From the cell containing the given text, extract its center point as [X, Y] coordinate. 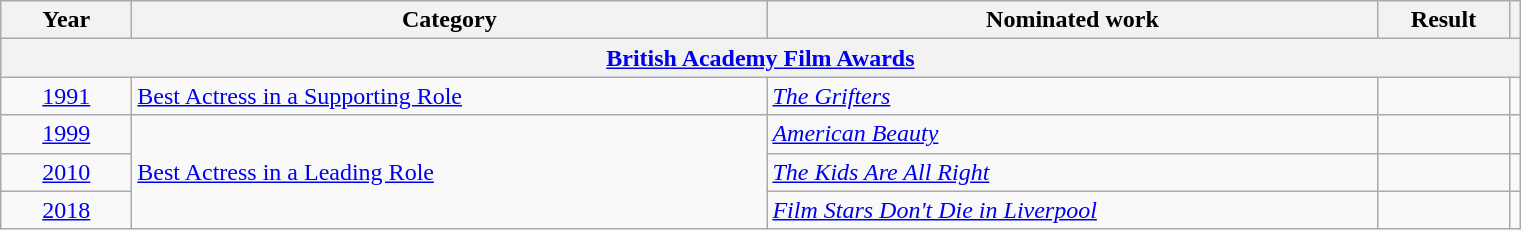
2010 [66, 172]
American Beauty [1072, 134]
Category [450, 20]
Nominated work [1072, 20]
The Grifters [1072, 96]
Result [1444, 20]
Film Stars Don't Die in Liverpool [1072, 210]
2018 [66, 210]
Best Actress in a Supporting Role [450, 96]
1999 [66, 134]
1991 [66, 96]
Best Actress in a Leading Role [450, 172]
The Kids Are All Right [1072, 172]
Year [66, 20]
British Academy Film Awards [760, 58]
